Determine the [x, y] coordinate at the center of the cell enclosing the given text.  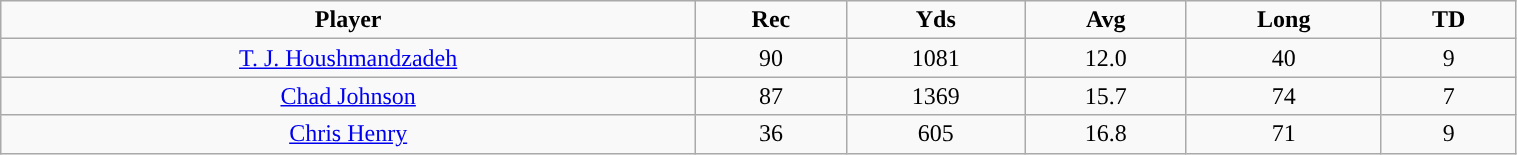
Chad Johnson [348, 96]
1081 [936, 58]
7 [1448, 96]
Yds [936, 20]
87 [772, 96]
Avg [1106, 20]
40 [1284, 58]
12.0 [1106, 58]
Player [348, 20]
Rec [772, 20]
Long [1284, 20]
16.8 [1106, 134]
36 [772, 134]
74 [1284, 96]
15.7 [1106, 96]
90 [772, 58]
Chris Henry [348, 134]
TD [1448, 20]
71 [1284, 134]
1369 [936, 96]
T. J. Houshmandzadeh [348, 58]
605 [936, 134]
